Pinpoint the cell where the given text exists, returning its (X, Y) midpoint coordinate. 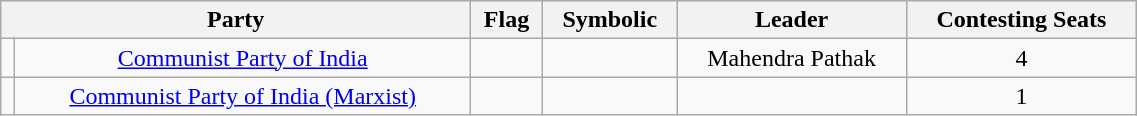
Communist Party of India (243, 58)
Mahendra Pathak (792, 58)
Leader (792, 20)
Flag (507, 20)
Communist Party of India (Marxist) (243, 96)
Party (236, 20)
Symbolic (610, 20)
1 (1022, 96)
4 (1022, 58)
Contesting Seats (1022, 20)
